Pinpoint the cell where the given text exists, returning its (X, Y) midpoint coordinate. 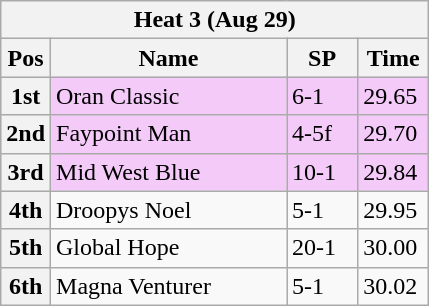
29.70 (394, 134)
1st (26, 96)
29.95 (394, 210)
Heat 3 (Aug 29) (215, 20)
Pos (26, 58)
2nd (26, 134)
Name (169, 58)
30.02 (394, 286)
Droopys Noel (169, 210)
20-1 (322, 248)
SP (322, 58)
5th (26, 248)
Time (394, 58)
Mid West Blue (169, 172)
Global Hope (169, 248)
Faypoint Man (169, 134)
4th (26, 210)
30.00 (394, 248)
29.84 (394, 172)
29.65 (394, 96)
Magna Venturer (169, 286)
10-1 (322, 172)
4-5f (322, 134)
6th (26, 286)
3rd (26, 172)
6-1 (322, 96)
Oran Classic (169, 96)
